Return the [X, Y] coordinate for the center point of the cell that contains the specified text.  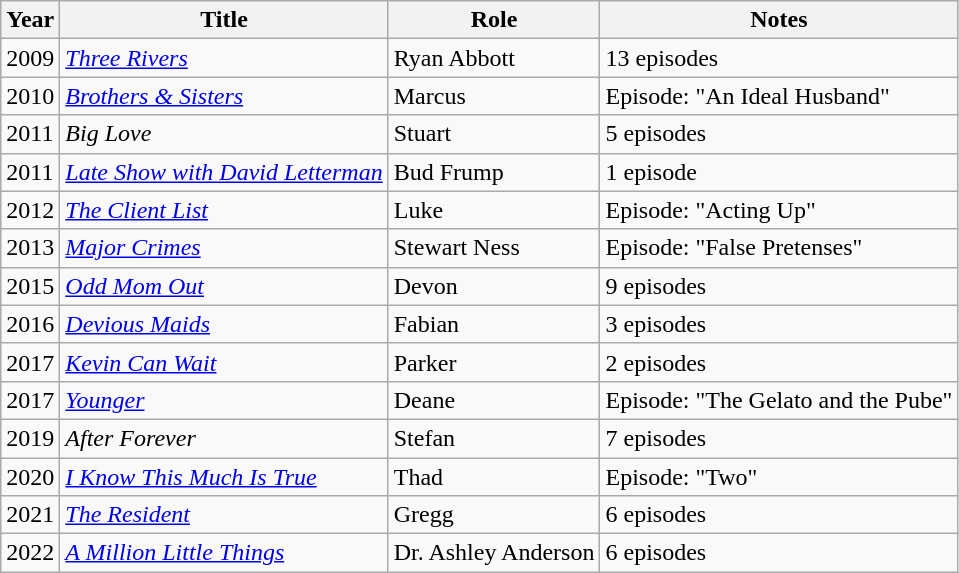
After Forever [224, 438]
2019 [30, 438]
Dr. Ashley Anderson [494, 553]
Deane [494, 400]
2010 [30, 96]
7 episodes [779, 438]
Three Rivers [224, 58]
Episode: "The Gelato and the Pube" [779, 400]
2020 [30, 477]
2012 [30, 210]
Notes [779, 20]
2016 [30, 324]
2022 [30, 553]
Stewart Ness [494, 248]
Kevin Can Wait [224, 362]
2 episodes [779, 362]
5 episodes [779, 134]
2013 [30, 248]
I Know This Much Is True [224, 477]
Devious Maids [224, 324]
Younger [224, 400]
The Resident [224, 515]
2015 [30, 286]
9 episodes [779, 286]
Episode: "Acting Up" [779, 210]
Brothers & Sisters [224, 96]
Episode: "False Pretenses" [779, 248]
Luke [494, 210]
Major Crimes [224, 248]
1 episode [779, 172]
Marcus [494, 96]
Episode: "Two" [779, 477]
Devon [494, 286]
Parker [494, 362]
Stuart [494, 134]
The Client List [224, 210]
Big Love [224, 134]
Year [30, 20]
Fabian [494, 324]
13 episodes [779, 58]
3 episodes [779, 324]
Role [494, 20]
Bud Frump [494, 172]
Thad [494, 477]
A Million Little Things [224, 553]
2009 [30, 58]
Title [224, 20]
Late Show with David Letterman [224, 172]
2021 [30, 515]
Stefan [494, 438]
Ryan Abbott [494, 58]
Episode: "An Ideal Husband" [779, 96]
Gregg [494, 515]
Odd Mom Out [224, 286]
